Provide the [X, Y] coordinate of the cell's center where the given text is located.  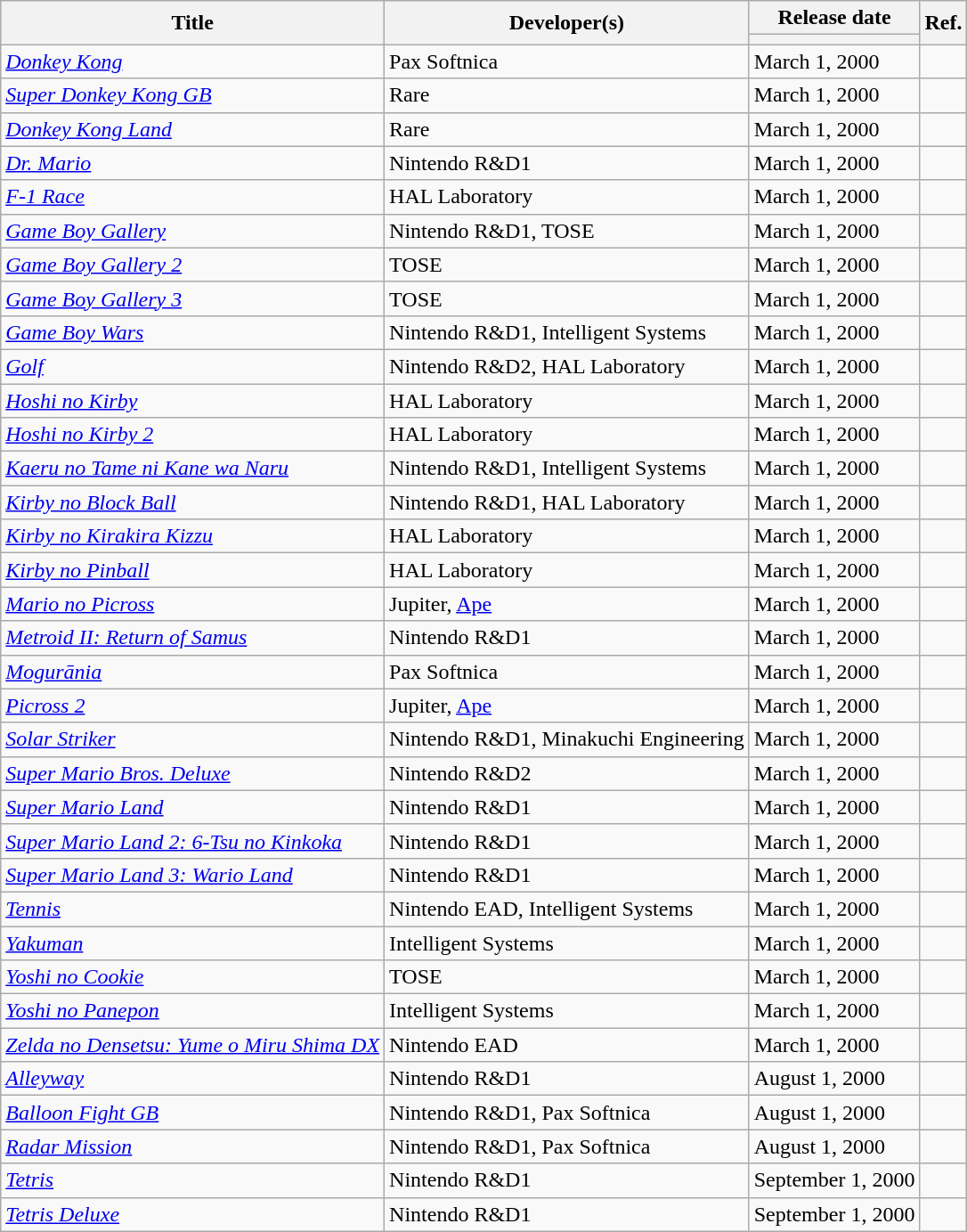
Release date [834, 18]
Kirby no Pinball [192, 570]
Title [192, 23]
Super Mario Bros. Deluxe [192, 773]
F-1 Race [192, 197]
Balloon Fight GB [192, 1113]
Tetris [192, 1180]
Mogurānia [192, 672]
Nintendo R&D1, Minakuchi Engineering [567, 739]
Nintendo EAD, Intelligent Systems [567, 909]
Picross 2 [192, 706]
Game Boy Gallery [192, 231]
Hoshi no Kirby [192, 400]
Alleyway [192, 1079]
Tetris Deluxe [192, 1214]
Yoshi no Cookie [192, 977]
Game Boy Gallery 2 [192, 265]
Game Boy Gallery 3 [192, 298]
Yoshi no Panepon [192, 1011]
Kirby no Kirakira Kizzu [192, 536]
Mario no Picross [192, 604]
Super Mario Land 2: 6-Tsu no Kinkoka [192, 841]
Radar Mission [192, 1146]
Hoshi no Kirby 2 [192, 435]
Nintendo R&D2, HAL Laboratory [567, 366]
Zelda no Densetsu: Yume o Miru Shima DX [192, 1045]
Nintendo EAD [567, 1045]
Kirby no Block Ball [192, 502]
Donkey Kong [192, 61]
Solar Striker [192, 739]
Nintendo R&D2 [567, 773]
Tennis [192, 909]
Dr. Mario [192, 163]
Game Boy Wars [192, 332]
Ref. [944, 23]
Super Mario Land [192, 807]
Kaeru no Tame ni Kane wa Naru [192, 469]
Golf [192, 366]
Super Donkey Kong GB [192, 95]
Yakuman [192, 943]
Metroid II: Return of Samus [192, 638]
Nintendo R&D1, HAL Laboratory [567, 502]
Nintendo R&D1, TOSE [567, 231]
Super Mario Land 3: Wario Land [192, 875]
Donkey Kong Land [192, 129]
Developer(s) [567, 23]
